Pinpoint the cell where the given text exists, returning its [x, y] midpoint coordinate. 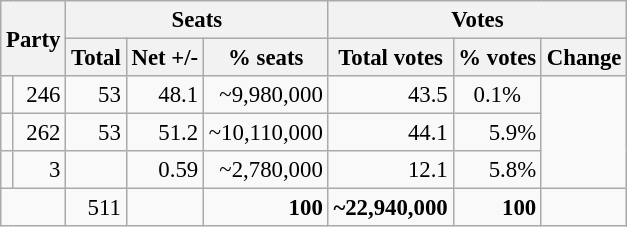
~2,780,000 [266, 170]
~9,980,000 [266, 95]
12.1 [390, 170]
5.9% [497, 133]
0.1% [497, 95]
48.1 [164, 95]
Total [96, 58]
246 [40, 95]
% seats [266, 58]
% votes [497, 58]
262 [40, 133]
Party [34, 38]
Total votes [390, 58]
0.59 [164, 170]
5.8% [497, 170]
511 [96, 208]
3 [40, 170]
51.2 [164, 133]
Change [584, 58]
Votes [478, 20]
Seats [197, 20]
~22,940,000 [390, 208]
43.5 [390, 95]
Net +/- [164, 58]
44.1 [390, 133]
~10,110,000 [266, 133]
